Detect which cell encompasses the target text, then output its [x, y] center coordinate. 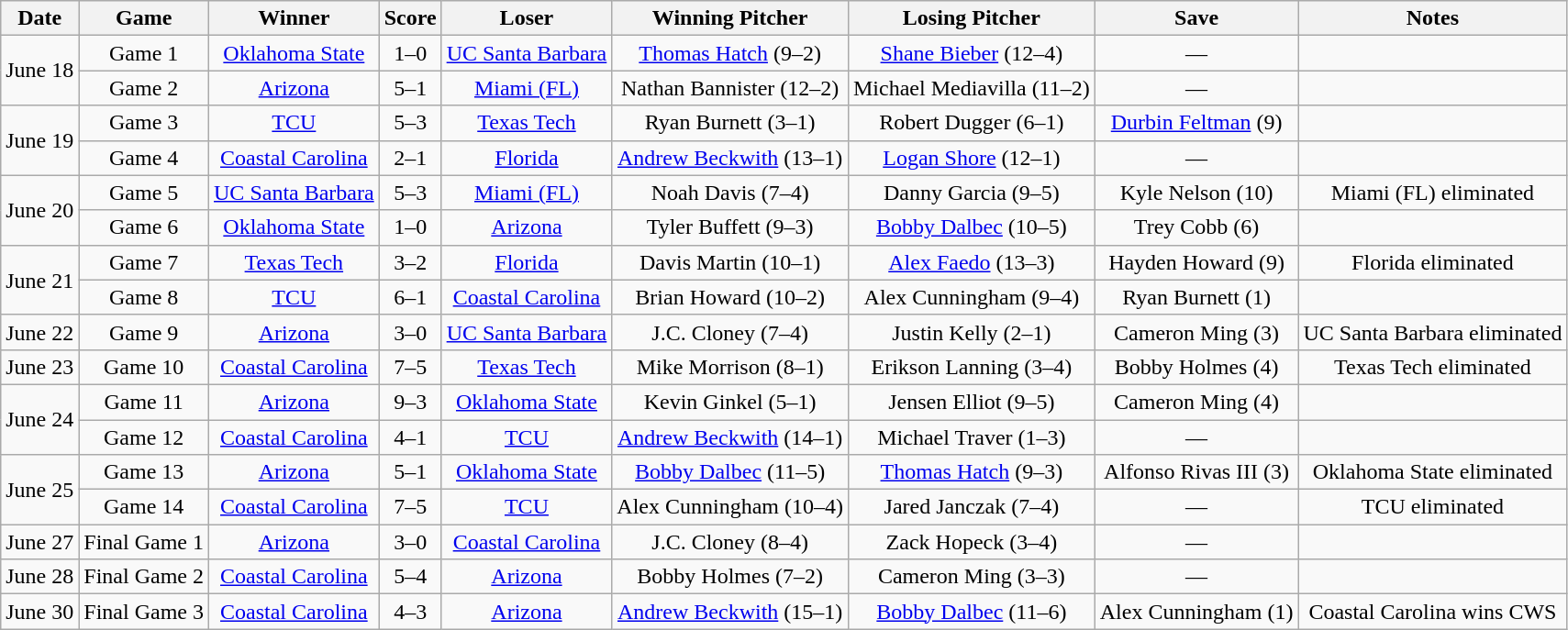
Tyler Buffett (9–3) [730, 227]
Shane Bieber (12–4) [971, 53]
Game 12 [144, 437]
6–1 [410, 297]
Bobby Dalbec (10–5) [971, 227]
Game [144, 18]
Alex Cunningham (1) [1196, 612]
Nathan Bannister (12–2) [730, 88]
Ryan Burnett (3–1) [730, 123]
Game 14 [144, 507]
9–3 [410, 402]
Bobby Holmes (7–2) [730, 577]
Cameron Ming (3) [1196, 332]
June 24 [40, 419]
June 18 [40, 71]
Jared Janczak (7–4) [971, 507]
Danny Garcia (9–5) [971, 193]
Alex Faedo (13–3) [971, 262]
Final Game 1 [144, 542]
Game 10 [144, 367]
Cameron Ming (3–3) [971, 577]
June 22 [40, 332]
Game 13 [144, 472]
UC Santa Barbara eliminated [1433, 332]
Trey Cobb (6) [1196, 227]
Thomas Hatch (9–2) [730, 53]
Final Game 2 [144, 577]
Zack Hopeck (3–4) [971, 542]
Game 5 [144, 193]
Losing Pitcher [971, 18]
Jensen Elliot (9–5) [971, 402]
Game 2 [144, 88]
June 27 [40, 542]
Game 6 [144, 227]
Michael Traver (1–3) [971, 437]
Ryan Burnett (1) [1196, 297]
Game 1 [144, 53]
Justin Kelly (2–1) [971, 332]
Kevin Ginkel (5–1) [730, 402]
Davis Martin (10–1) [730, 262]
June 21 [40, 280]
Mike Morrison (8–1) [730, 367]
J.C. Cloney (7–4) [730, 332]
Alfonso Rivas III (3) [1196, 472]
Winning Pitcher [730, 18]
Notes [1433, 18]
Logan Shore (12–1) [971, 158]
Coastal Carolina wins CWS [1433, 612]
3–2 [410, 262]
Game 11 [144, 402]
June 28 [40, 577]
4–1 [410, 437]
June 19 [40, 140]
Andrew Beckwith (14–1) [730, 437]
Alex Cunningham (9–4) [971, 297]
Florida eliminated [1433, 262]
Texas Tech eliminated [1433, 367]
Robert Dugger (6–1) [971, 123]
Hayden Howard (9) [1196, 262]
Oklahoma State eliminated [1433, 472]
Bobby Dalbec (11–6) [971, 612]
June 23 [40, 367]
J.C. Cloney (8–4) [730, 542]
June 20 [40, 210]
Alex Cunningham (10–4) [730, 507]
Erikson Lanning (3–4) [971, 367]
Noah Davis (7–4) [730, 193]
Bobby Holmes (4) [1196, 367]
Loser [527, 18]
Brian Howard (10–2) [730, 297]
Bobby Dalbec (11–5) [730, 472]
Winner [295, 18]
Andrew Beckwith (15–1) [730, 612]
Game 8 [144, 297]
Michael Mediavilla (11–2) [971, 88]
Game 9 [144, 332]
Score [410, 18]
TCU eliminated [1433, 507]
June 25 [40, 490]
Durbin Feltman (9) [1196, 123]
Final Game 3 [144, 612]
Andrew Beckwith (13–1) [730, 158]
4–3 [410, 612]
June 30 [40, 612]
Cameron Ming (4) [1196, 402]
Thomas Hatch (9–3) [971, 472]
Game 7 [144, 262]
5–4 [410, 577]
Miami (FL) eliminated [1433, 193]
Date [40, 18]
Kyle Nelson (10) [1196, 193]
Game 3 [144, 123]
Game 4 [144, 158]
Save [1196, 18]
2–1 [410, 158]
